Scan for the cell matching the given text and deliver its [x, y] coordinate at center. 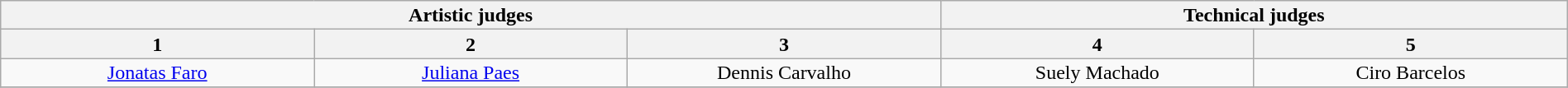
Juliana Paes [471, 72]
Suely Machado [1097, 72]
Technical judges [1254, 15]
Dennis Carvalho [784, 72]
3 [784, 44]
5 [1411, 44]
Artistic judges [471, 15]
1 [157, 44]
Jonatas Faro [157, 72]
4 [1097, 44]
2 [471, 44]
Ciro Barcelos [1411, 72]
